Locate the cell with the specified text and output its (x, y) center coordinate. 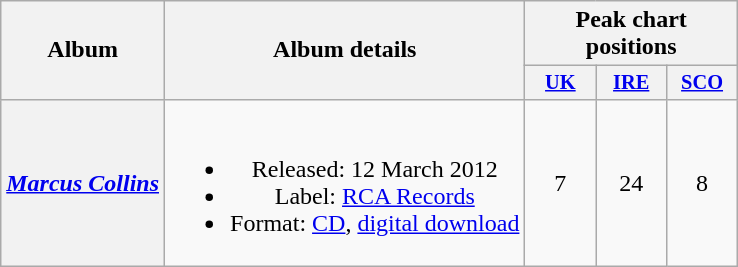
Peak chart positions (632, 34)
Released: 12 March 2012Label: RCA RecordsFormat: CD, digital download (345, 182)
8 (702, 182)
UK (560, 83)
Album (83, 50)
7 (560, 182)
Album details (345, 50)
IRE (632, 83)
24 (632, 182)
SCO (702, 83)
Marcus Collins (83, 182)
